Determine the (x, y) coordinate at the center of the cell enclosing the given text.  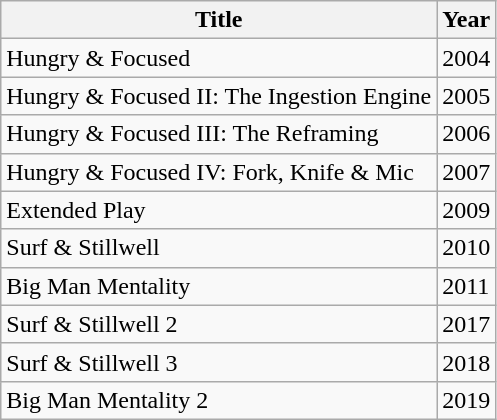
2007 (466, 172)
Big Man Mentality 2 (219, 400)
2004 (466, 58)
Surf & Stillwell (219, 248)
2017 (466, 324)
Hungry & Focused III: The Reframing (219, 134)
2011 (466, 286)
2010 (466, 248)
Hungry & Focused IV: Fork, Knife & Mic (219, 172)
2009 (466, 210)
2005 (466, 96)
2018 (466, 362)
Surf & Stillwell 2 (219, 324)
Title (219, 20)
Hungry & Focused II: The Ingestion Engine (219, 96)
Extended Play (219, 210)
Surf & Stillwell 3 (219, 362)
2006 (466, 134)
Hungry & Focused (219, 58)
Year (466, 20)
Big Man Mentality (219, 286)
2019 (466, 400)
